Locate the cell with the specified text and output its [x, y] center coordinate. 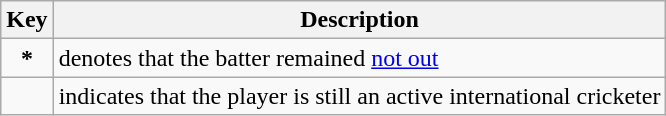
denotes that the batter remained not out [360, 58]
indicates that the player is still an active international cricketer [360, 96]
Key [27, 20]
Description [360, 20]
* [27, 58]
